Identify which cell holds the provided text, then report its (X, Y) central coordinate. 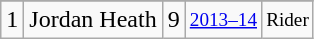
2013–14 (223, 20)
Jordan Heath (93, 20)
9 (174, 20)
1 (12, 20)
Rider (288, 20)
